Search for the cell housing the specified text and yield its (x, y) center coordinate. 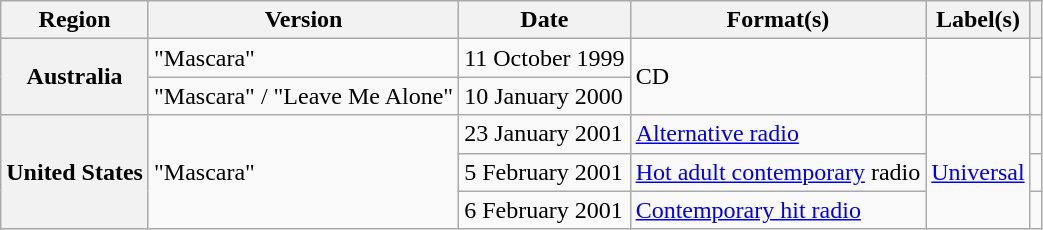
Region (75, 20)
11 October 1999 (544, 58)
23 January 2001 (544, 134)
5 February 2001 (544, 172)
Version (303, 20)
Contemporary hit radio (778, 210)
10 January 2000 (544, 96)
United States (75, 172)
Format(s) (778, 20)
CD (778, 77)
"Mascara" / "Leave Me Alone" (303, 96)
Label(s) (978, 20)
Alternative radio (778, 134)
Hot adult contemporary radio (778, 172)
Date (544, 20)
Australia (75, 77)
Universal (978, 172)
6 February 2001 (544, 210)
